Find where the given text appears and provide that cell's center as (x, y) coordinate. 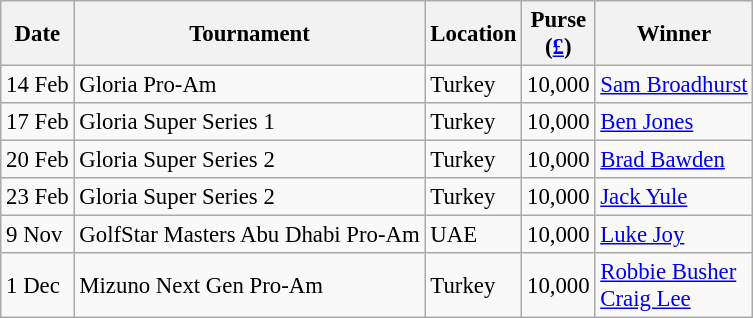
Ben Jones (674, 122)
17 Feb (38, 122)
20 Feb (38, 160)
Jack Yule (674, 197)
Winner (674, 34)
GolfStar Masters Abu Dhabi Pro-Am (250, 235)
Date (38, 34)
14 Feb (38, 85)
Gloria Pro-Am (250, 85)
23 Feb (38, 197)
Location (474, 34)
Tournament (250, 34)
Luke Joy (674, 235)
UAE (474, 235)
Sam Broadhurst (674, 85)
9 Nov (38, 235)
Purse(£) (558, 34)
Brad Bawden (674, 160)
Gloria Super Series 1 (250, 122)
